Output the (x, y) coordinate of the center of the cell containing the given text.  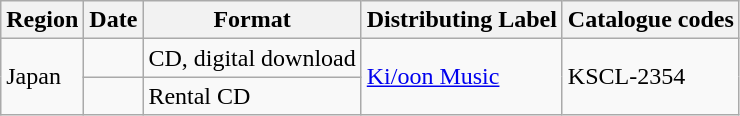
CD, digital download (252, 58)
Catalogue codes (650, 20)
Rental CD (252, 96)
Japan (42, 77)
Date (114, 20)
Ki/oon Music (462, 77)
Format (252, 20)
KSCL-2354 (650, 77)
Distributing Label (462, 20)
Region (42, 20)
